From the cell containing the given text, extract its center point as [x, y] coordinate. 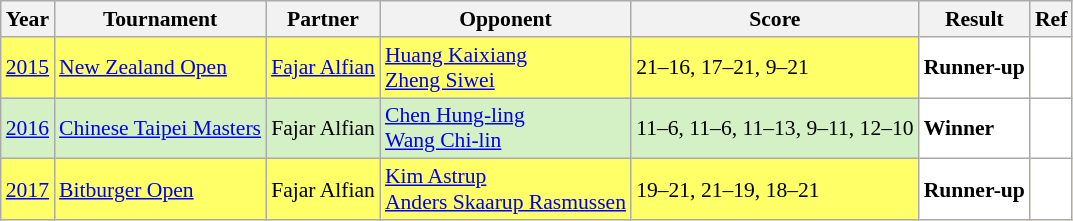
Year [28, 19]
Chen Hung-ling Wang Chi-lin [506, 128]
21–16, 17–21, 9–21 [775, 68]
Partner [323, 19]
19–21, 21–19, 18–21 [775, 190]
Kim Astrup Anders Skaarup Rasmussen [506, 190]
Opponent [506, 19]
11–6, 11–6, 11–13, 9–11, 12–10 [775, 128]
Winner [974, 128]
2015 [28, 68]
Ref [1051, 19]
Bitburger Open [160, 190]
New Zealand Open [160, 68]
Chinese Taipei Masters [160, 128]
Huang Kaixiang Zheng Siwei [506, 68]
2017 [28, 190]
Tournament [160, 19]
2016 [28, 128]
Result [974, 19]
Score [775, 19]
